Find where the given text appears and provide that cell's center as [X, Y] coordinate. 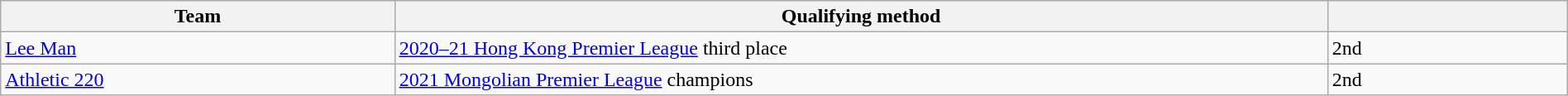
Lee Man [198, 48]
2020–21 Hong Kong Premier League third place [861, 48]
Athletic 220 [198, 79]
Team [198, 17]
2021 Mongolian Premier League champions [861, 79]
Qualifying method [861, 17]
